Capture the cell that displays the provided text and extract its [x, y] central coordinate. 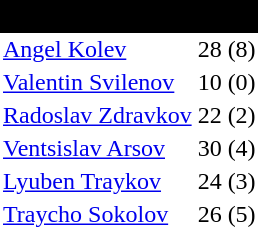
Valentin Svilenov [98, 82]
Lyuben Traykov [98, 182]
Radoslav Zdravkov [98, 116]
22 [210, 116]
Ventsislav Arsov [98, 148]
24 [210, 182]
10 [210, 82]
30 [210, 148]
28 [210, 50]
Angel Kolev [98, 50]
